Find where the given text appears and provide that cell's center as (x, y) coordinate. 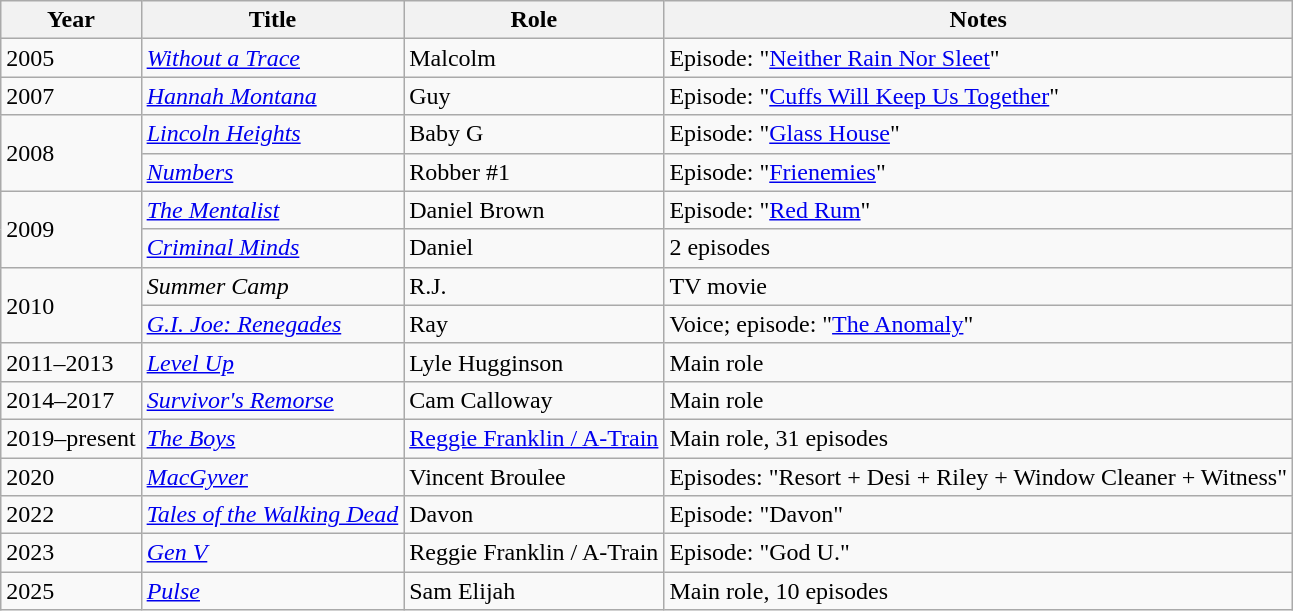
Ray (534, 324)
2025 (71, 591)
The Boys (272, 438)
Episode: "Frienemies" (978, 172)
Episode: "Cuffs Will Keep Us Together" (978, 96)
G.I. Joe: Renegades (272, 324)
Malcolm (534, 58)
Level Up (272, 362)
Tales of the Walking Dead (272, 515)
Daniel Brown (534, 210)
Vincent Broulee (534, 477)
2020 (71, 477)
Episodes: "Resort + Desi + Riley + Window Cleaner + Witness" (978, 477)
MacGyver (272, 477)
2007 (71, 96)
Gen V (272, 553)
Main role, 31 episodes (978, 438)
2011–2013 (71, 362)
Episode: "Davon" (978, 515)
Notes (978, 20)
Pulse (272, 591)
2014–2017 (71, 400)
R.J. (534, 286)
Lyle Hugginson (534, 362)
Main role, 10 episodes (978, 591)
Year (71, 20)
Survivor's Remorse (272, 400)
Robber #1 (534, 172)
The Mentalist (272, 210)
2019–present (71, 438)
Episode: "God U." (978, 553)
Episode: "Red Rum" (978, 210)
Without a Trace (272, 58)
Summer Camp (272, 286)
Guy (534, 96)
Title (272, 20)
2005 (71, 58)
TV movie (978, 286)
Episode: "Neither Rain Nor Sleet" (978, 58)
Voice; episode: "The Anomaly" (978, 324)
Lincoln Heights (272, 134)
2009 (71, 229)
Davon (534, 515)
2008 (71, 153)
2023 (71, 553)
2022 (71, 515)
Numbers (272, 172)
2 episodes (978, 248)
Baby G (534, 134)
Criminal Minds (272, 248)
Daniel (534, 248)
Cam Calloway (534, 400)
Sam Elijah (534, 591)
Role (534, 20)
Hannah Montana (272, 96)
Episode: "Glass House" (978, 134)
2010 (71, 305)
